Return [x, y] of the center of cell containing provided text 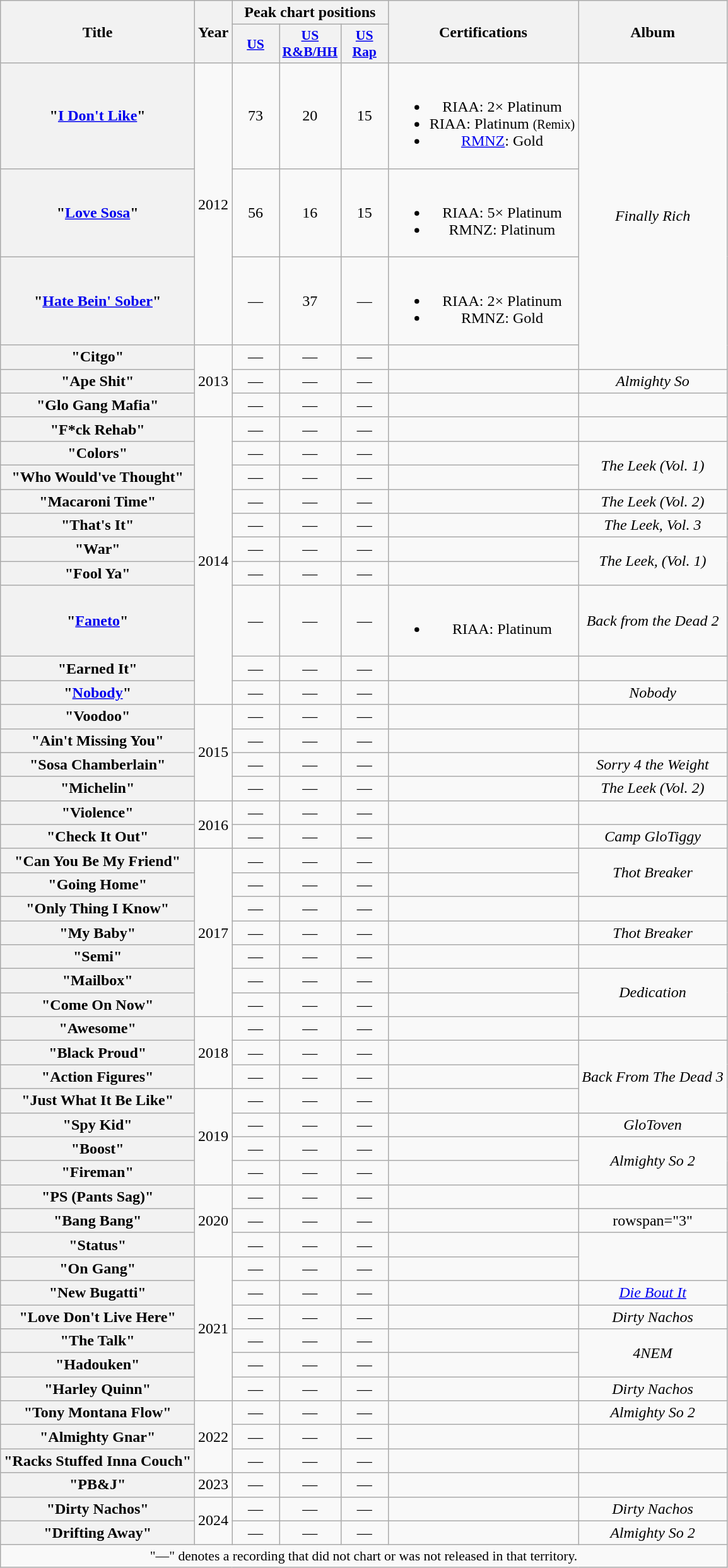
RIAA: 2× PlatinumRMNZ: Gold [483, 301]
"Dirty Nachos" [98, 1509]
"Status" [98, 1244]
Certifications [483, 32]
"My Baby" [98, 933]
"Macaroni Time" [98, 501]
"Hate Bein' Sober" [98, 301]
"Fool Ya" [98, 573]
"Fireman" [98, 1173]
The Leek, Vol. 3 [652, 525]
Back From The Dead 3 [652, 1077]
4NEM [652, 1353]
Nobody [652, 693]
2017 [213, 932]
RIAA: Platinum [483, 621]
"Black Proud" [98, 1053]
56 [256, 213]
"Action Figures" [98, 1077]
"Can You Be My Friend" [98, 860]
Camp GloTiggy [652, 836]
"Spy Kid" [98, 1125]
Finally Rich [652, 216]
The Leek (Vol. 1) [652, 465]
"Almighty Gnar" [98, 1437]
2018 [213, 1053]
"Only Thing I Know" [98, 908]
GloToven [652, 1125]
"Sosa Chamberlain" [98, 764]
Year [213, 32]
"Who Would've Thought" [98, 477]
Dedication [652, 993]
2021 [213, 1328]
Peak chart positions [310, 13]
"Going Home" [98, 884]
2024 [213, 1521]
The Leek, (Vol. 1) [652, 561]
"I Don't Like" [98, 116]
"—" denotes a recording that did not chart or was not released in that territory. [364, 1556]
USRap [365, 44]
Sorry 4 the Weight [652, 764]
"Love Don't Live Here" [98, 1316]
2023 [213, 1485]
"Violence" [98, 812]
"Glo Gang Mafia" [98, 405]
"Racks Stuffed Inna Couch" [98, 1461]
2015 [213, 752]
"On Gang" [98, 1268]
"Semi" [98, 957]
20 [310, 116]
"Earned It" [98, 669]
37 [310, 301]
"Hadouken" [98, 1365]
2022 [213, 1437]
RIAA: 2× PlatinumRIAA: Platinum (Remix)RMNZ: Gold [483, 116]
"PB&J" [98, 1485]
"The Talk" [98, 1341]
"That's It" [98, 525]
Die Bout It [652, 1292]
USR&B/HH [310, 44]
"Awesome" [98, 1029]
"Bang Bang" [98, 1220]
"Come On Now" [98, 1005]
2020 [213, 1220]
"Just What It Be Like" [98, 1101]
"Drifting Away" [98, 1533]
"Colors" [98, 453]
Album [652, 32]
"F*ck Rehab" [98, 429]
Almighty So [652, 381]
"Ape Shit" [98, 381]
"Ain't Missing You" [98, 740]
"Michelin" [98, 788]
2013 [213, 381]
"Mailbox" [98, 981]
2012 [213, 204]
"PS (Pants Sag)" [98, 1196]
Title [98, 32]
2014 [213, 561]
"Harley Quinn" [98, 1389]
"Faneto" [98, 621]
73 [256, 116]
US [256, 44]
Back from the Dead 2 [652, 621]
2016 [213, 824]
16 [310, 213]
"Citgo" [98, 357]
rowspan="3" [652, 1220]
"New Bugatti" [98, 1292]
"Nobody" [98, 693]
2019 [213, 1137]
"Tony Montana Flow" [98, 1413]
"War" [98, 549]
RIAA: 5× PlatinumRMNZ: Platinum [483, 213]
"Check It Out" [98, 836]
"Boost" [98, 1149]
"Love Sosa" [98, 213]
"Voodoo" [98, 717]
